Detect which cell encompasses the target text, then output its (x, y) center coordinate. 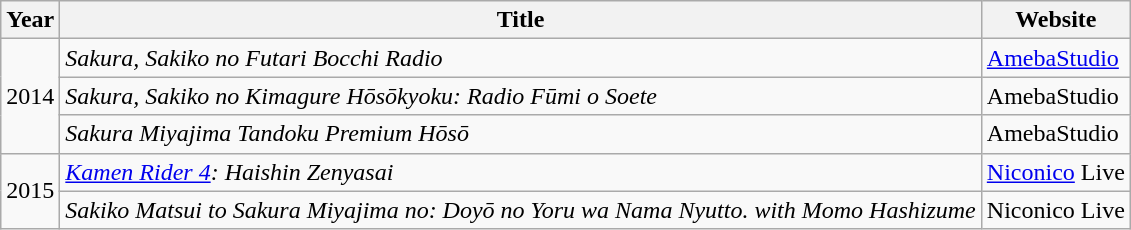
Sakura, Sakiko no Kimagure Hōsōkyoku: Radio Fūmi o Soete (520, 96)
Website (1056, 20)
Year (30, 20)
Sakura, Sakiko no Futari Bocchi Radio (520, 58)
Sakiko Matsui to Sakura Miyajima no: Doyō no Yoru wa Nama Nyutto. with Momo Hashizume (520, 210)
Sakura Miyajima Tandoku Premium Hōsō (520, 134)
2015 (30, 191)
2014 (30, 96)
Kamen Rider 4: Haishin Zenyasai (520, 172)
Title (520, 20)
